Detect which cell encompasses the target text, then output its [x, y] center coordinate. 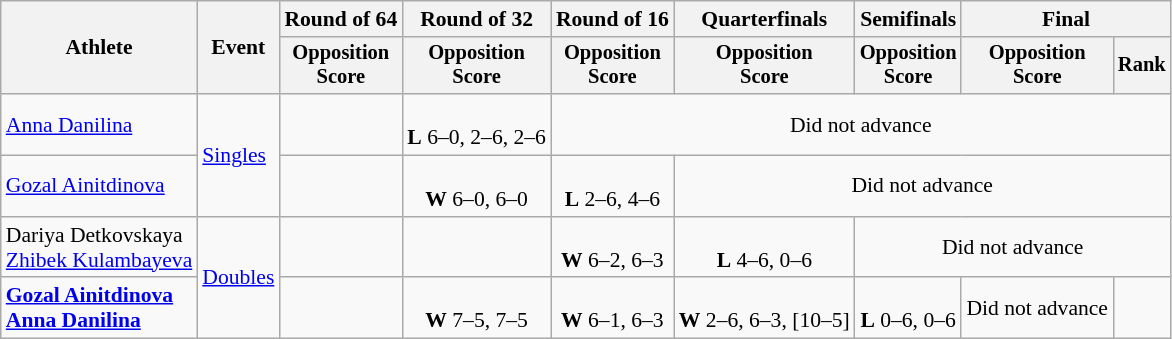
Anna Danilina [100, 124]
Round of 16 [612, 19]
L 2–6, 4–6 [612, 186]
W 2–6, 6–3, [10–5] [764, 308]
Doubles [238, 278]
Athlete [100, 48]
W 6–0, 6–0 [476, 186]
W 6–1, 6–3 [612, 308]
Gozal AinitdinovaAnna Danilina [100, 308]
W 7–5, 7–5 [476, 308]
L 6–0, 2–6, 2–6 [476, 124]
Final [1066, 19]
W 6–2, 6–3 [612, 248]
Round of 32 [476, 19]
Rank [1142, 66]
L 4–6, 0–6 [764, 248]
Semifinals [908, 19]
Singles [238, 155]
Gozal Ainitdinova [100, 186]
Dariya DetkovskayaZhibek Kulambayeva [100, 248]
Round of 64 [340, 19]
L 0–6, 0–6 [908, 308]
Quarterfinals [764, 19]
Event [238, 48]
